Locate the cell with the specified text and output its (x, y) center coordinate. 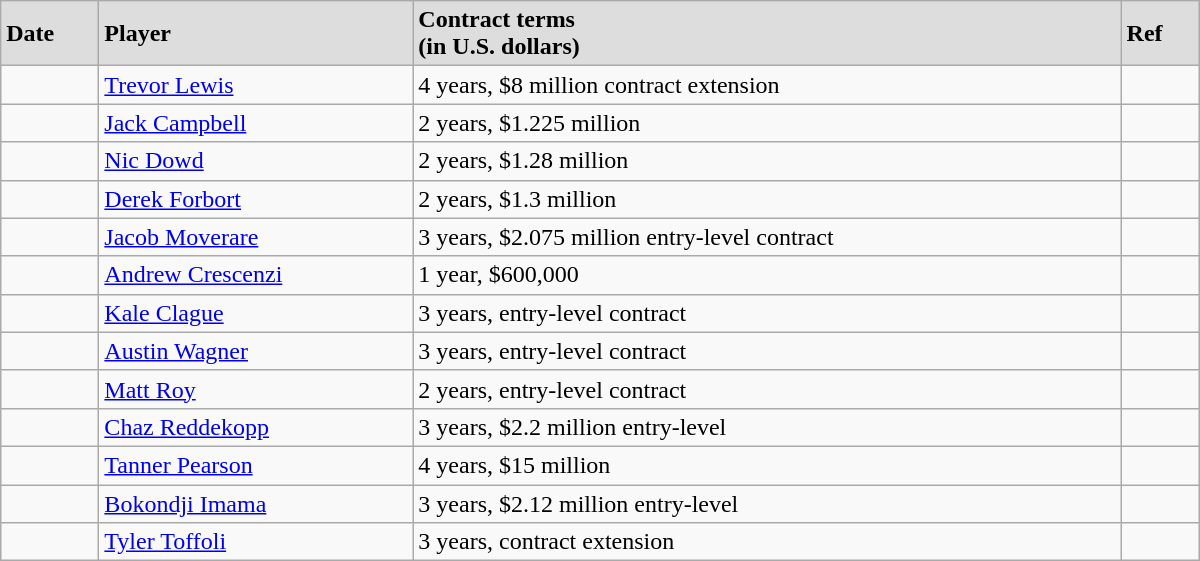
Nic Dowd (256, 161)
Kale Clague (256, 313)
Matt Roy (256, 389)
Ref (1160, 34)
3 years, $2.2 million entry-level (767, 427)
3 years, $2.12 million entry-level (767, 503)
Derek Forbort (256, 199)
1 year, $600,000 (767, 275)
Trevor Lewis (256, 85)
Tyler Toffoli (256, 542)
2 years, $1.225 million (767, 123)
4 years, $8 million contract extension (767, 85)
Contract terms(in U.S. dollars) (767, 34)
2 years, $1.28 million (767, 161)
2 years, entry-level contract (767, 389)
Player (256, 34)
2 years, $1.3 million (767, 199)
3 years, contract extension (767, 542)
3 years, $2.075 million entry-level contract (767, 237)
4 years, $15 million (767, 465)
Jacob Moverare (256, 237)
Jack Campbell (256, 123)
Austin Wagner (256, 351)
Tanner Pearson (256, 465)
Date (50, 34)
Chaz Reddekopp (256, 427)
Bokondji Imama (256, 503)
Andrew Crescenzi (256, 275)
